Pinpoint the cell where the given text exists, returning its (x, y) midpoint coordinate. 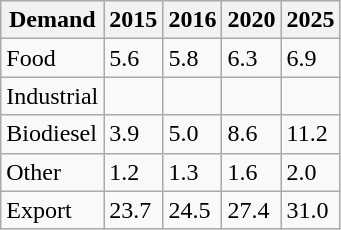
23.7 (134, 210)
1.6 (252, 172)
2025 (310, 20)
2016 (192, 20)
2015 (134, 20)
5.8 (192, 58)
Demand (52, 20)
1.3 (192, 172)
11.2 (310, 134)
8.6 (252, 134)
5.6 (134, 58)
27.4 (252, 210)
Export (52, 210)
2020 (252, 20)
1.2 (134, 172)
5.0 (192, 134)
Other (52, 172)
Industrial (52, 96)
2.0 (310, 172)
3.9 (134, 134)
6.9 (310, 58)
24.5 (192, 210)
Food (52, 58)
6.3 (252, 58)
31.0 (310, 210)
Biodiesel (52, 134)
